Identify which cell holds the provided text, then report its [x, y] central coordinate. 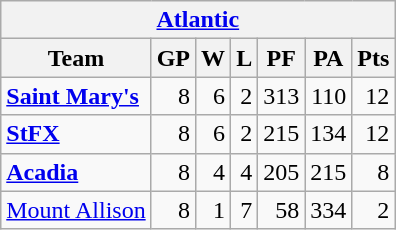
Saint Mary's [76, 96]
PA [328, 58]
Mount Allison [76, 210]
Atlantic [198, 20]
110 [328, 96]
Pts [374, 58]
StFX [76, 134]
GP [173, 58]
205 [282, 172]
Team [76, 58]
PF [282, 58]
334 [328, 210]
W [214, 58]
L [244, 58]
Acadia [76, 172]
58 [282, 210]
313 [282, 96]
1 [214, 210]
134 [328, 134]
7 [244, 210]
